From the cell containing the given text, extract its center point as [x, y] coordinate. 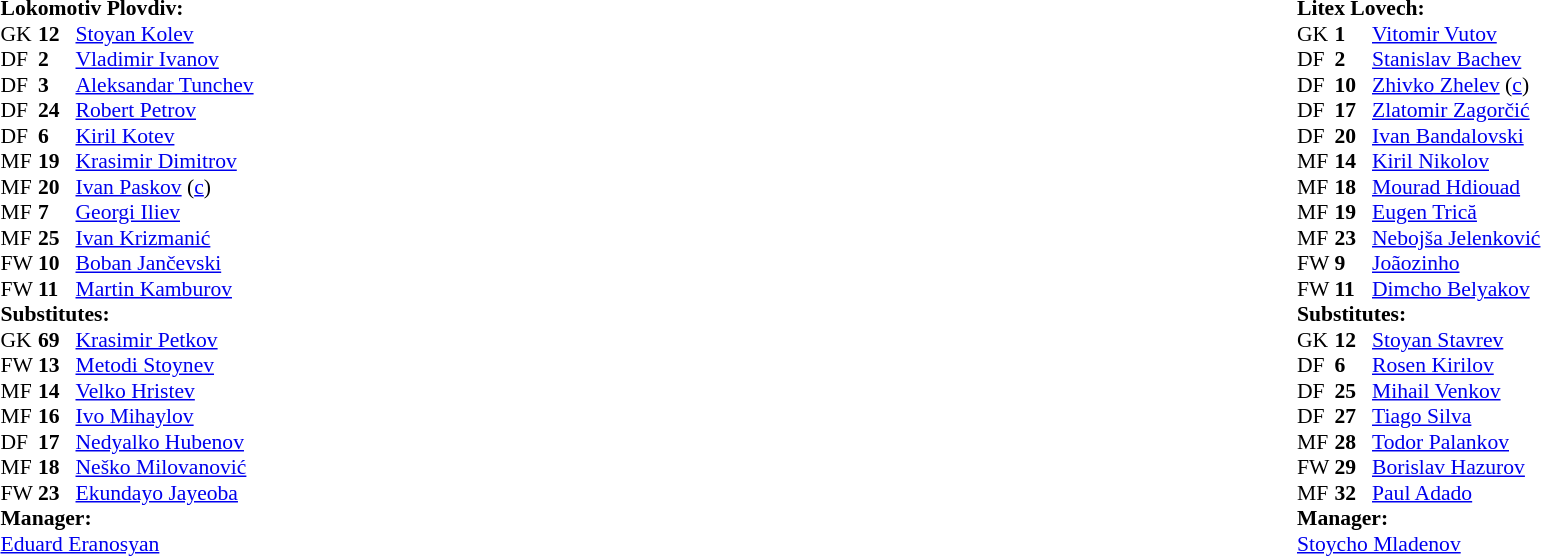
Ivan Krizmanić [165, 238]
Zlatomir Zagorčić [1456, 111]
Krasimir Petkov [165, 340]
13 [57, 365]
Velko Hristev [165, 391]
Aleksandar Tunchev [165, 85]
Stoyan Stavrev [1456, 340]
Vitomir Vutov [1456, 34]
Ivan Paskov (c) [165, 187]
Vladimir Ivanov [165, 59]
9 [1354, 263]
Ekundayo Jayeoba [165, 493]
Mihail Venkov [1456, 391]
Ivan Bandalovski [1456, 136]
Ivo Mihaylov [165, 417]
16 [57, 417]
Mourad Hdiouad [1456, 187]
Kiril Kotev [165, 136]
27 [1354, 417]
Boban Jančevski [165, 263]
28 [1354, 442]
Nebojša Jelenković [1456, 238]
69 [57, 340]
Dimcho Belyakov [1456, 289]
Paul Adado [1456, 493]
Stoyan Kolev [165, 34]
32 [1354, 493]
3 [57, 85]
Kiril Nikolov [1456, 161]
Stanislav Bachev [1456, 59]
Tiago Silva [1456, 417]
Neško Milovanović [165, 467]
Metodi Stoynev [165, 365]
Zhivko Zhelev (c) [1456, 85]
Joãozinho [1456, 263]
Krasimir Dimitrov [165, 161]
Robert Petrov [165, 111]
Borislav Hazurov [1456, 467]
24 [57, 111]
Martin Kamburov [165, 289]
Georgi Iliev [165, 213]
Rosen Kirilov [1456, 365]
7 [57, 213]
Nedyalko Hubenov [165, 442]
29 [1354, 467]
Todor Palankov [1456, 442]
1 [1354, 34]
Eugen Trică [1456, 213]
